Capture the cell that displays the provided text and extract its [X, Y] central coordinate. 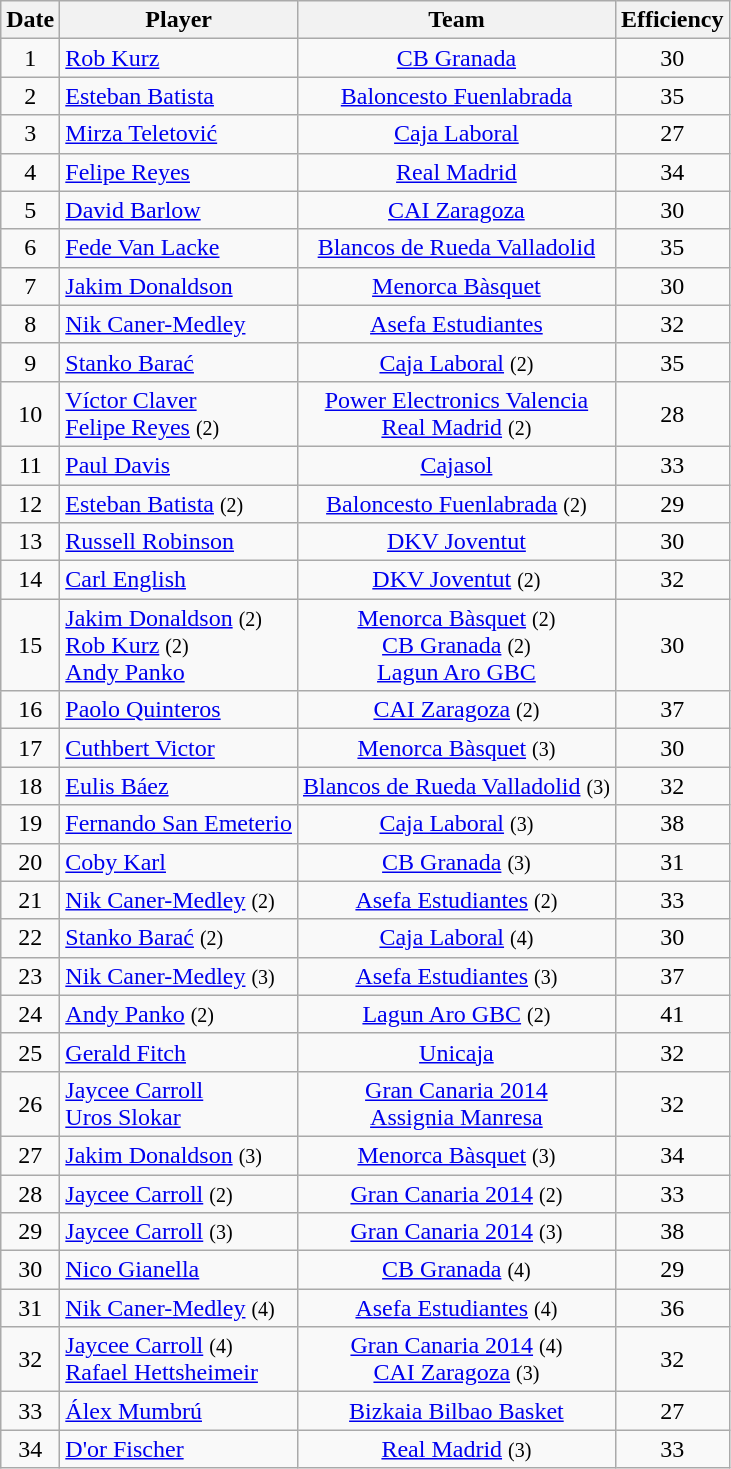
14 [30, 580]
36 [672, 1308]
Caja Laboral [456, 134]
21 [30, 900]
Caja Laboral (4) [456, 938]
Nik Caner-Medley (3) [179, 976]
CAI Zaragoza [456, 210]
Nik Caner-Medley (2) [179, 900]
Fede Van Lacke [179, 248]
Asefa Estudiantes [456, 324]
Carl English [179, 580]
Nik Caner-Medley [179, 324]
7 [30, 286]
Caja Laboral (2) [456, 362]
Bizkaia Bilbao Basket [456, 1411]
Stanko Barać (2) [179, 938]
Real Madrid (3) [456, 1449]
6 [30, 248]
Menorca Bàsquet [456, 286]
Jakim Donaldson (2) Rob Kurz (2) Andy Panko [179, 645]
4 [30, 172]
11 [30, 465]
23 [30, 976]
Jaycee Carroll (4) Rafael Hettsheimeir [179, 1360]
Menorca Bàsquet (2) CB Granada (2) Lagun Aro GBC [456, 645]
5 [30, 210]
19 [30, 824]
Cajasol [456, 465]
Blancos de Rueda Valladolid [456, 248]
CB Granada [456, 58]
Nik Caner-Medley (4) [179, 1308]
Jaycee Carroll (3) [179, 1232]
D'or Fischer [179, 1449]
8 [30, 324]
Felipe Reyes [179, 172]
Víctor Claver Felipe Reyes (2) [179, 414]
Blancos de Rueda Valladolid (3) [456, 786]
Asefa Estudiantes (4) [456, 1308]
Unicaja [456, 1052]
Stanko Barać [179, 362]
18 [30, 786]
Gran Canaria 2014 Assignia Manresa [456, 1104]
17 [30, 748]
Team [456, 20]
22 [30, 938]
Rob Kurz [179, 58]
Date [30, 20]
Fernando San Emeterio [179, 824]
Russell Robinson [179, 542]
Lagun Aro GBC (2) [456, 1014]
Jakim Donaldson [179, 286]
20 [30, 862]
41 [672, 1014]
9 [30, 362]
Gran Canaria 2014 (2) [456, 1193]
Eulis Báez [179, 786]
Andy Panko (2) [179, 1014]
15 [30, 645]
Paolo Quinteros [179, 710]
13 [30, 542]
Power Electronics Valencia Real Madrid (2) [456, 414]
Nico Gianella [179, 1270]
Asefa Estudiantes (3) [456, 976]
12 [30, 503]
Baloncesto Fuenlabrada (2) [456, 503]
Asefa Estudiantes (2) [456, 900]
DKV Joventut (2) [456, 580]
Mirza Teletović [179, 134]
16 [30, 710]
CAI Zaragoza (2) [456, 710]
Caja Laboral (3) [456, 824]
David Barlow [179, 210]
Jaycee Carroll (2) [179, 1193]
3 [30, 134]
Gran Canaria 2014 (3) [456, 1232]
2 [30, 96]
Coby Karl [179, 862]
CB Granada (4) [456, 1270]
Gran Canaria 2014 (4) CAI Zaragoza (3) [456, 1360]
24 [30, 1014]
Cuthbert Victor [179, 748]
25 [30, 1052]
Gerald Fitch [179, 1052]
Baloncesto Fuenlabrada [456, 96]
26 [30, 1104]
Álex Mumbrú [179, 1411]
Esteban Batista (2) [179, 503]
Jaycee Carroll Uros Slokar [179, 1104]
Esteban Batista [179, 96]
Paul Davis [179, 465]
Jakim Donaldson (3) [179, 1155]
CB Granada (3) [456, 862]
10 [30, 414]
DKV Joventut [456, 542]
Player [179, 20]
Efficiency [672, 20]
Real Madrid [456, 172]
1 [30, 58]
